Search for the cell housing the specified text and yield its (X, Y) center coordinate. 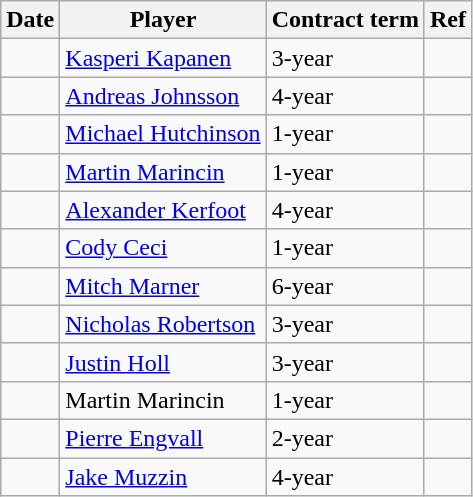
Cody Ceci (163, 248)
Date (30, 20)
Contract term (345, 20)
Michael Hutchinson (163, 134)
Andreas Johnsson (163, 96)
Justin Holl (163, 362)
Pierre Engvall (163, 438)
Mitch Marner (163, 286)
Jake Muzzin (163, 477)
Ref (448, 20)
Nicholas Robertson (163, 324)
6-year (345, 286)
Player (163, 20)
Alexander Kerfoot (163, 210)
2-year (345, 438)
Kasperi Kapanen (163, 58)
